Pinpoint the cell where the given text exists, returning its (x, y) midpoint coordinate. 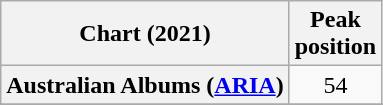
Chart (2021) (145, 34)
Peakposition (335, 34)
54 (335, 85)
Australian Albums (ARIA) (145, 85)
